Capture the cell that displays the provided text and extract its [X, Y] central coordinate. 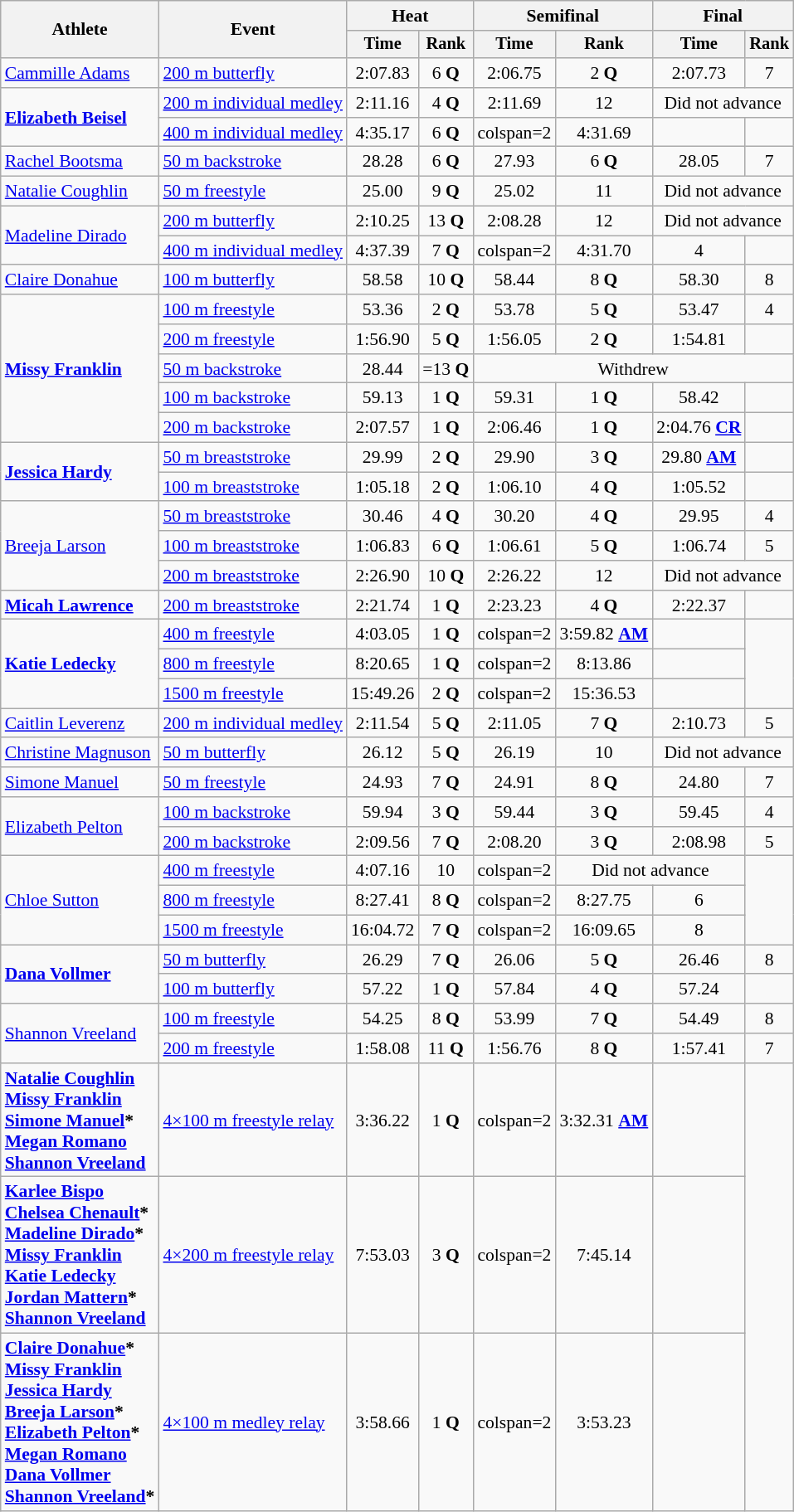
58.30 [699, 280]
13 Q [446, 221]
4:07.16 [382, 871]
11 [604, 192]
2:06.75 [514, 73]
Rachel Bootsma [80, 162]
59.45 [699, 812]
Heat [410, 16]
2:11.54 [382, 723]
3:53.23 [604, 1422]
59.13 [382, 398]
25.00 [382, 192]
58.42 [699, 398]
Simone Manuel [80, 782]
24.80 [699, 782]
Elizabeth Beisel [80, 118]
Claire Donahue [80, 280]
54.49 [699, 1019]
=13 Q [446, 369]
1:06.74 [699, 546]
26.29 [382, 960]
2:07.57 [382, 428]
59.31 [514, 398]
29.99 [382, 458]
Event [252, 30]
16:04.72 [382, 931]
2:26.90 [382, 576]
2:04.76 CR [699, 428]
8:27.75 [604, 901]
57.22 [382, 989]
28.44 [382, 369]
4:03.05 [382, 634]
58.58 [382, 280]
Cammille Adams [80, 73]
28.28 [382, 162]
8:13.86 [604, 664]
Shannon Vreeland [80, 1033]
4×200 m freestyle relay [252, 1256]
27.93 [514, 162]
Karlee BispoChelsea Chenault*Madeline Dirado*Missy FranklinKatie LedeckyJordan Mattern*Shannon Vreeland [80, 1256]
26.12 [382, 753]
7:53.03 [382, 1256]
Breeja Larson [80, 546]
2:08.98 [699, 842]
Micah Lawrence [80, 605]
53.78 [514, 309]
4×100 m freestyle relay [252, 1121]
2:08.20 [514, 842]
1:06.61 [514, 546]
2:07.73 [699, 73]
3:32.31 AM [604, 1121]
4:31.70 [604, 250]
3:59.82 AM [604, 634]
2:11.16 [382, 103]
30.46 [382, 517]
Caitlin Leverenz [80, 723]
53.99 [514, 1019]
1:57.41 [699, 1048]
26.19 [514, 753]
3:36.22 [382, 1121]
2:10.73 [699, 723]
2:10.25 [382, 221]
57.84 [514, 989]
11 Q [446, 1048]
3:58.66 [382, 1422]
9 Q [446, 192]
Jessica Hardy [80, 473]
2:06.46 [514, 428]
1:05.18 [382, 487]
29.80 AM [699, 458]
2:23.23 [514, 605]
15:49.26 [382, 694]
15:36.53 [604, 694]
Claire Donahue*Missy FranklinJessica HardyBreeja Larson*Elizabeth Pelton*Megan RomanoDana VollmerShannon Vreeland* [80, 1422]
6 [699, 901]
25.02 [514, 192]
Final [723, 16]
57.24 [699, 989]
Semifinal [563, 16]
29.95 [699, 517]
4×100 m medley relay [252, 1422]
1:05.52 [699, 487]
Christine Magnuson [80, 753]
8:27.41 [382, 901]
4:35.17 [382, 133]
Dana Vollmer [80, 974]
2:11.05 [514, 723]
2:07.83 [382, 73]
59.44 [514, 812]
28.05 [699, 162]
2:08.28 [514, 221]
2:09.56 [382, 842]
4:37.39 [382, 250]
1:56.76 [514, 1048]
26.46 [699, 960]
Katie Ledecky [80, 664]
Withdrew [633, 369]
30.20 [514, 517]
53.47 [699, 309]
7:45.14 [604, 1256]
1:56.90 [382, 339]
24.93 [382, 782]
58.44 [514, 280]
54.25 [382, 1019]
2:22.37 [699, 605]
16:09.65 [604, 931]
Natalie CoughlinMissy FranklinSimone Manuel*Megan RomanoShannon Vreeland [80, 1121]
1:58.08 [382, 1048]
Madeline Dirado [80, 236]
59.94 [382, 812]
8:20.65 [382, 664]
24.91 [514, 782]
2:26.22 [514, 576]
2:21.74 [382, 605]
1:06.10 [514, 487]
1:56.05 [514, 339]
Natalie Coughlin [80, 192]
1:06.83 [382, 546]
29.90 [514, 458]
Athlete [80, 30]
Chloe Sutton [80, 901]
1:54.81 [699, 339]
2:11.69 [514, 103]
Elizabeth Pelton [80, 826]
26.06 [514, 960]
Missy Franklin [80, 368]
53.36 [382, 309]
4:31.69 [604, 133]
